Pinpoint the cell where the given text exists, returning its (x, y) midpoint coordinate. 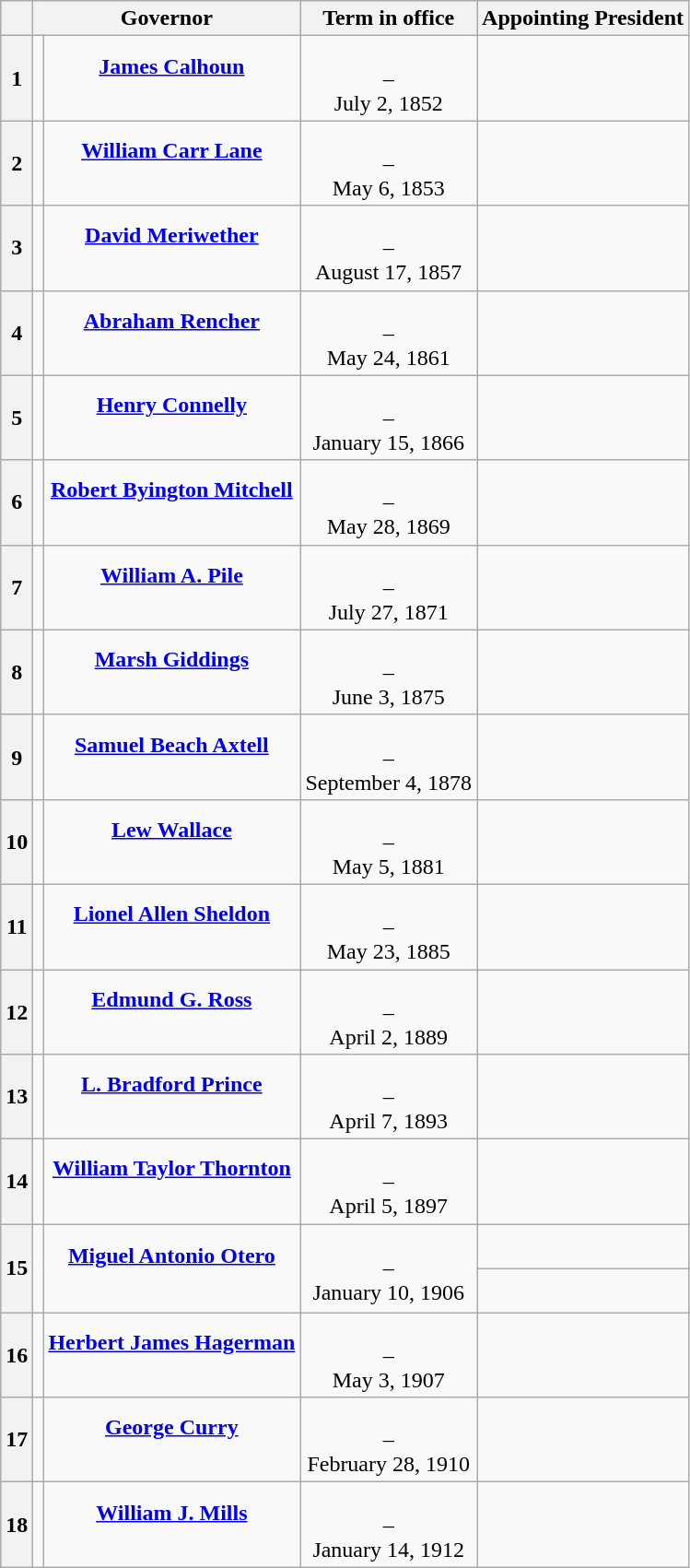
15 (17, 1268)
Samuel Beach Axtell (171, 757)
9 (17, 757)
–May 6, 1853 (389, 163)
5 (17, 418)
8 (17, 672)
3 (17, 248)
Governor (167, 18)
L. Bradford Prince (171, 1097)
Edmund G. Ross (171, 1012)
Miguel Antonio Otero (171, 1268)
7 (17, 587)
Term in office (389, 18)
–May 24, 1861 (389, 333)
–August 17, 1857 (389, 248)
11 (17, 926)
–July 27, 1871 (389, 587)
George Curry (171, 1440)
18 (17, 1525)
–June 3, 1875 (389, 672)
–February 28, 1910 (389, 1440)
William A. Pile (171, 587)
–May 5, 1881 (389, 842)
–April 7, 1893 (389, 1097)
Herbert James Hagerman (171, 1355)
Lionel Allen Sheldon (171, 926)
–September 4, 1878 (389, 757)
–July 2, 1852 (389, 78)
Abraham Rencher (171, 333)
Henry Connelly (171, 418)
William J. Mills (171, 1525)
Robert Byington Mitchell (171, 502)
William Taylor Thornton (171, 1182)
–May 28, 1869 (389, 502)
13 (17, 1097)
–January 10, 1906 (389, 1268)
6 (17, 502)
16 (17, 1355)
17 (17, 1440)
–April 5, 1897 (389, 1182)
Marsh Giddings (171, 672)
–January 15, 1866 (389, 418)
2 (17, 163)
10 (17, 842)
–May 3, 1907 (389, 1355)
–May 23, 1885 (389, 926)
James Calhoun (171, 78)
1 (17, 78)
Lew Wallace (171, 842)
12 (17, 1012)
Appointing President (583, 18)
–April 2, 1889 (389, 1012)
4 (17, 333)
William Carr Lane (171, 163)
–January 14, 1912 (389, 1525)
David Meriwether (171, 248)
14 (17, 1182)
